Search for the cell housing the specified text and yield its [X, Y] center coordinate. 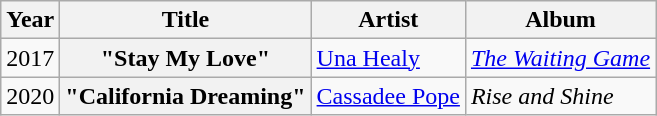
Title [186, 20]
Rise and Shine [560, 96]
"Stay My Love" [186, 58]
2017 [30, 58]
Year [30, 20]
The Waiting Game [560, 58]
Una Healy [388, 58]
Artist [388, 20]
"California Dreaming" [186, 96]
2020 [30, 96]
Cassadee Pope [388, 96]
Album [560, 20]
